Pinpoint the cell where the given text exists, returning its [X, Y] midpoint coordinate. 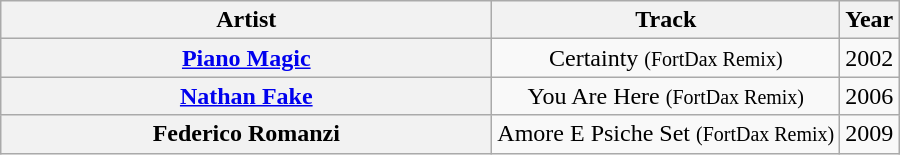
Certainty (FortDax Remix) [666, 58]
2002 [870, 58]
Piano Magic [246, 58]
2006 [870, 96]
2009 [870, 134]
You Are Here (FortDax Remix) [666, 96]
Amore E Psiche Set (FortDax Remix) [666, 134]
Federico Romanzi [246, 134]
Track [666, 20]
Nathan Fake [246, 96]
Artist [246, 20]
Year [870, 20]
